Extract the [X, Y] coordinate from the center of the cell holding the provided text.  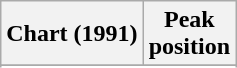
Peakposition [189, 34]
Chart (1991) [72, 34]
